From the cell containing the given text, extract its center point as [x, y] coordinate. 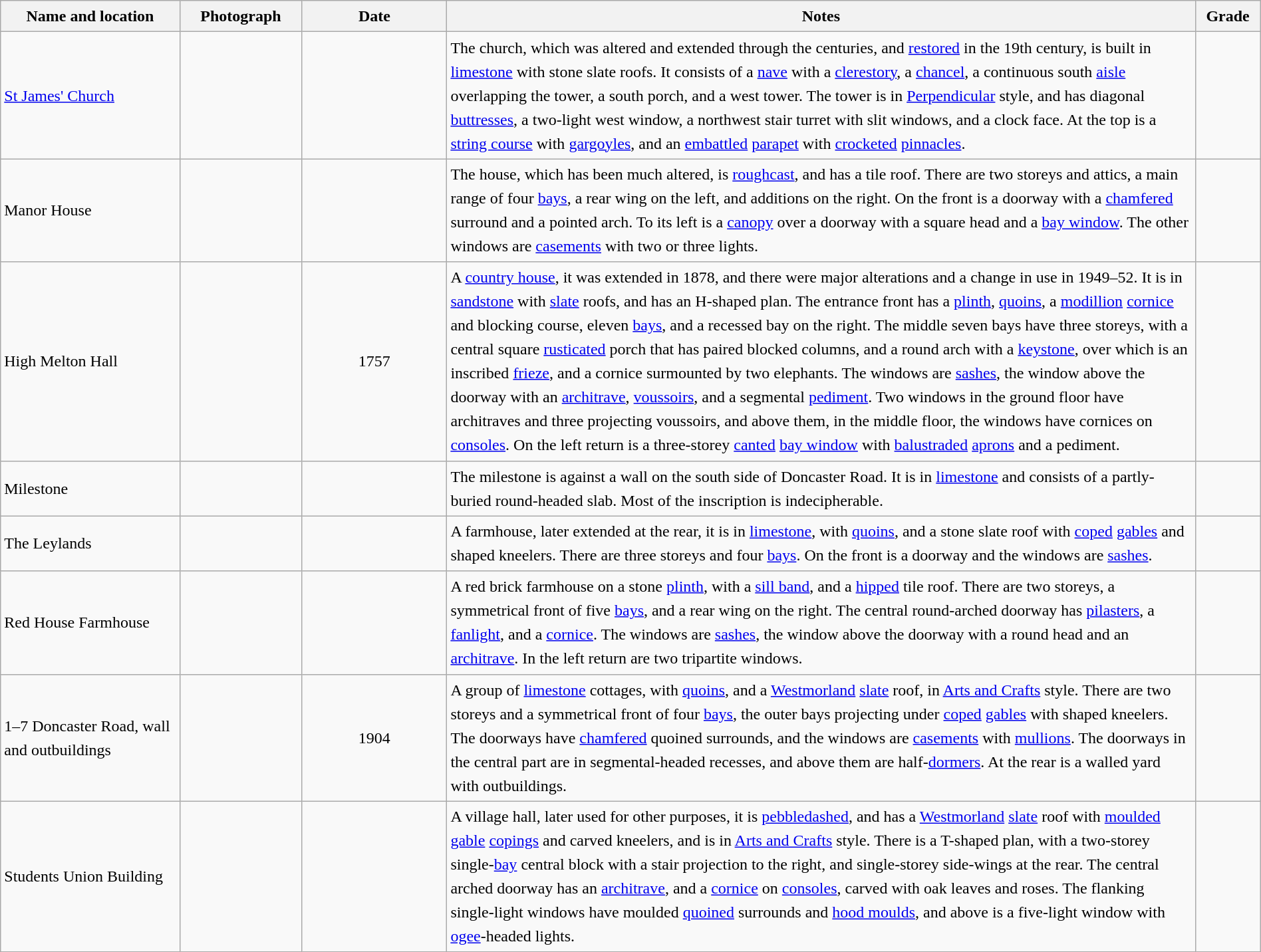
The Leylands [90, 544]
1904 [374, 738]
Photograph [241, 16]
High Melton Hall [90, 362]
1757 [374, 362]
Milestone [90, 488]
Students Union Building [90, 876]
Notes [821, 16]
Name and location [90, 16]
Red House Farmhouse [90, 622]
Date [374, 16]
Grade [1228, 16]
St James' Church [90, 96]
Manor House [90, 210]
1–7 Doncaster Road, wall and outbuildings [90, 738]
